Identify which cell holds the provided text, then report its (x, y) central coordinate. 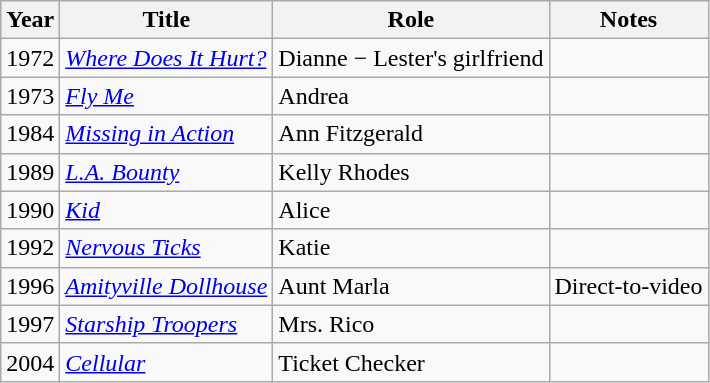
1973 (30, 96)
Cellular (166, 362)
Fly Me (166, 96)
Ticket Checker (411, 362)
Title (166, 20)
1996 (30, 286)
Amityville Dollhouse (166, 286)
1984 (30, 134)
L.A. Bounty (166, 172)
Nervous Ticks (166, 248)
Role (411, 20)
Where Does It Hurt? (166, 58)
Kelly Rhodes (411, 172)
1989 (30, 172)
2004 (30, 362)
Alice (411, 210)
1972 (30, 58)
Andrea (411, 96)
Aunt Marla (411, 286)
Mrs. Rico (411, 324)
1990 (30, 210)
Starship Troopers (166, 324)
Ann Fitzgerald (411, 134)
Year (30, 20)
Direct-to-video (628, 286)
1997 (30, 324)
Dianne − Lester's girlfriend (411, 58)
Missing in Action (166, 134)
Kid (166, 210)
Notes (628, 20)
1992 (30, 248)
Katie (411, 248)
